Return the [x, y] coordinate for the center point of the cell that contains the specified text.  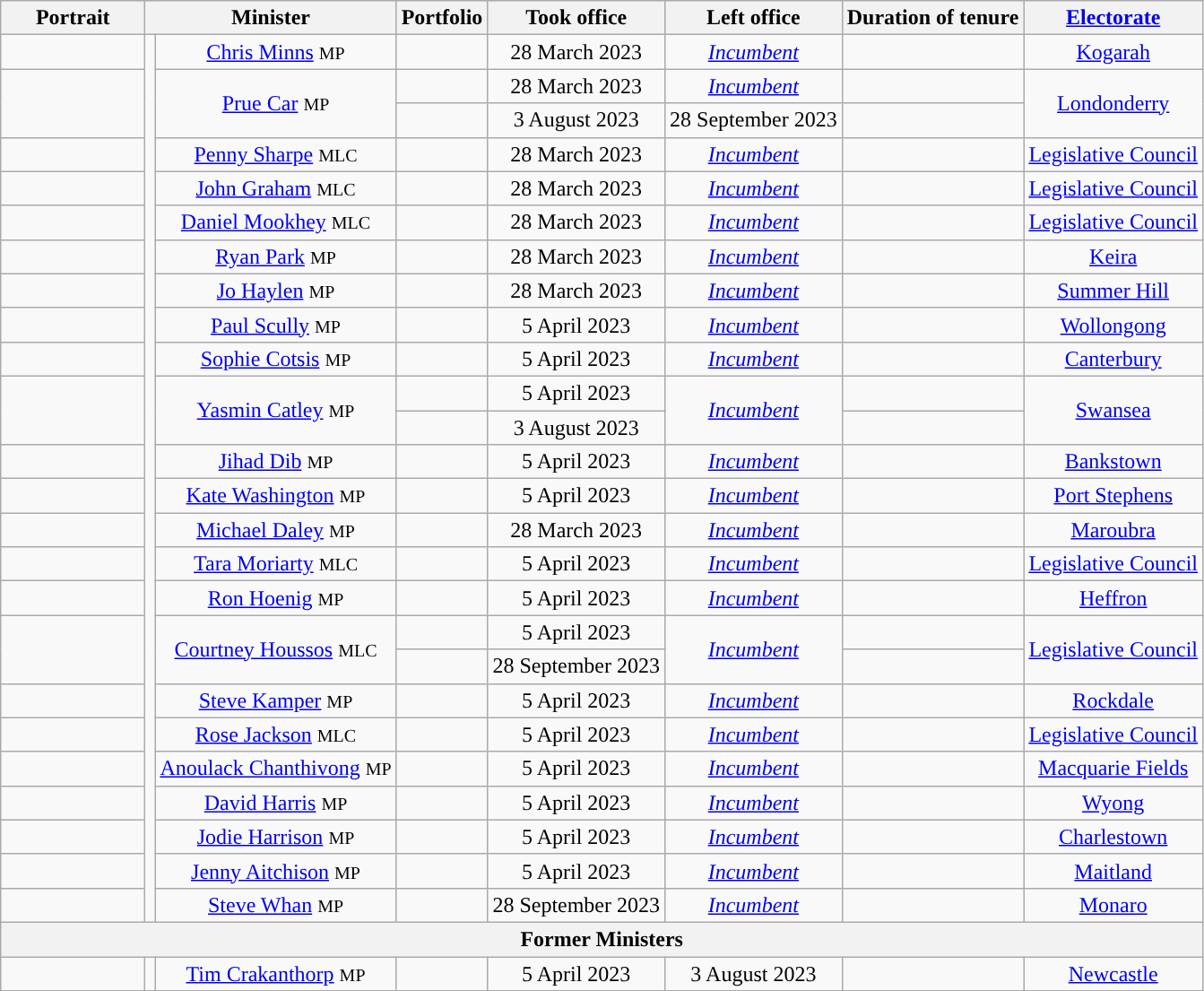
Newcastle [1113, 973]
Daniel Mookhey MLC [276, 222]
Prue Car MP [276, 103]
Tara Moriarty MLC [276, 564]
Rockdale [1113, 700]
Summer Hill [1113, 291]
Londonderry [1113, 103]
Jodie Harrison MP [276, 837]
Took office [576, 18]
Macquarie Fields [1113, 769]
Anoulack Chanthivong MP [276, 769]
Kate Washington MP [276, 496]
Wollongong [1113, 325]
Maroubra [1113, 530]
Steve Kamper MP [276, 700]
Paul Scully MP [276, 325]
Minister [271, 18]
Rose Jackson MLC [276, 735]
Jo Haylen MP [276, 291]
Tim Crakanthorp MP [276, 973]
Monaro [1113, 905]
Courtney Houssos MLC [276, 649]
Duration of tenure [932, 18]
Charlestown [1113, 837]
Ryan Park MP [276, 256]
John Graham MLC [276, 188]
Chris Minns MP [276, 52]
Ron Hoenig MP [276, 598]
Canterbury [1113, 359]
Steve Whan MP [276, 905]
Portfolio [442, 18]
Wyong [1113, 803]
Yasmin Catley MP [276, 410]
Penny Sharpe MLC [276, 154]
Former Ministers [602, 939]
Electorate [1113, 18]
Port Stephens [1113, 496]
David Harris MP [276, 803]
Kogarah [1113, 52]
Heffron [1113, 598]
Jihad Dib MP [276, 462]
Keira [1113, 256]
Sophie Cotsis MP [276, 359]
Portrait [74, 18]
Jenny Aitchison MP [276, 871]
Bankstown [1113, 462]
Left office [754, 18]
Swansea [1113, 410]
Maitland [1113, 871]
Michael Daley MP [276, 530]
